Return (x, y) of the center of cell containing provided text 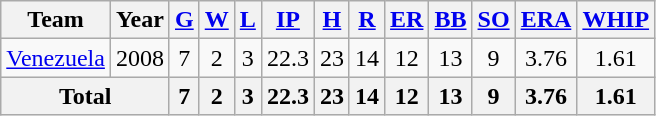
WHIP (616, 20)
L (248, 20)
Team (56, 20)
IP (288, 20)
Year (140, 20)
Venezuela (56, 58)
W (216, 20)
R (366, 20)
H (332, 20)
Total (86, 96)
BB (450, 20)
ERA (546, 20)
SO (494, 20)
G (184, 20)
ER (407, 20)
2008 (140, 58)
